From the cell containing the given text, extract its center point as [x, y] coordinate. 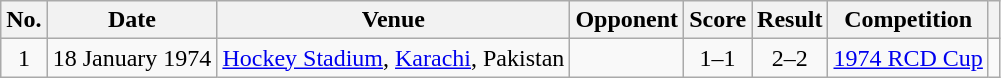
2–2 [790, 58]
Result [790, 20]
Opponent [627, 20]
18 January 1974 [132, 58]
Date [132, 20]
Competition [908, 20]
1 [24, 58]
No. [24, 20]
1974 RCD Cup [908, 58]
Hockey Stadium, Karachi, Pakistan [394, 58]
1–1 [718, 58]
Score [718, 20]
Venue [394, 20]
